Identify which cell holds the provided text, then report its [x, y] central coordinate. 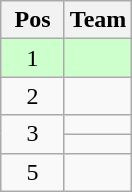
5 [33, 172]
3 [33, 134]
Pos [33, 20]
2 [33, 96]
Team [98, 20]
1 [33, 58]
